Capture the cell that displays the provided text and extract its (X, Y) central coordinate. 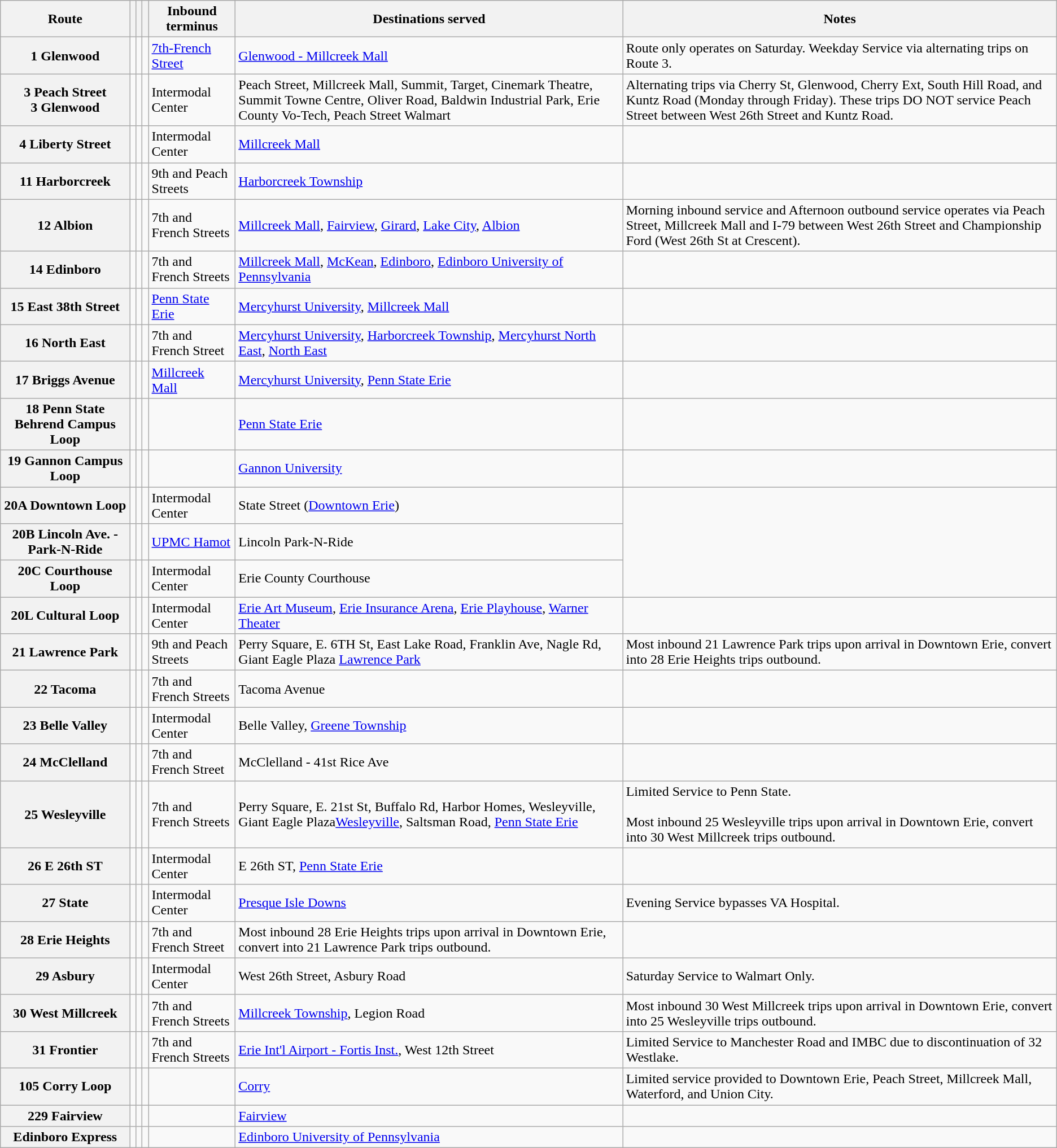
24 McClelland (65, 762)
Edinboro University of Pennsylvania (429, 1137)
Mercyhurst University, Millcreek Mall (429, 306)
UPMC Hamot (192, 542)
Lincoln Park-N-Ride (429, 542)
Perry Square, E. 21st St, Buffalo Rd, Harbor Homes, Wesleyville, Giant Eagle PlazaWesleyville, Saltsman Road, Penn State Erie (429, 814)
State Street (Downtown Erie) (429, 505)
Saturday Service to Walmart Only. (840, 976)
20L Cultural Loop (65, 615)
Destinations served (429, 19)
229 Fairview (65, 1116)
Erie Int'l Airport - Fortis Inst., West 12th Street (429, 1050)
Presque Isle Downs (429, 903)
Inbound terminus (192, 19)
Glenwood - Millcreek Mall (429, 55)
Mercyhurst University, Penn State Erie (429, 379)
15 East 38th Street (65, 306)
12 Albion (65, 225)
27 State (65, 903)
1 Glenwood (65, 55)
28 Erie Heights (65, 939)
E 26th ST, Penn State Erie (429, 866)
Most inbound 28 Erie Heights trips upon arrival in Downtown Erie, convert into 21 Lawrence Park trips outbound. (429, 939)
Erie Art Museum, Erie Insurance Arena, Erie Playhouse, Warner Theater (429, 615)
Notes (840, 19)
Limited Service to Penn State. Most inbound 25 Wesleyville trips upon arrival in Downtown Erie, convert into 30 West Millcreek trips outbound. (840, 814)
25 Wesleyville (65, 814)
23 Belle Valley (65, 726)
Gannon University (429, 468)
Limited Service to Manchester Road and IMBC due to discontinuation of 32 Westlake. (840, 1050)
16 North East (65, 343)
11 Harborcreek (65, 181)
30 West Millcreek (65, 1013)
Belle Valley, Greene Township (429, 726)
McClelland - 41st Rice Ave (429, 762)
Route (65, 19)
18 Penn State Behrend Campus Loop (65, 424)
Mercyhurst University, Harborcreek Township, Mercyhurst North East, North East (429, 343)
21 Lawrence Park (65, 652)
105 Corry Loop (65, 1086)
19 Gannon Campus Loop (65, 468)
4 Liberty Street (65, 144)
Limited service provided to Downtown Erie, Peach Street, Millcreek Mall, Waterford, and Union City. (840, 1086)
Millcreek Mall, McKean, Edinboro, Edinboro University of Pennsylvania (429, 270)
14 Edinboro (65, 270)
Corry (429, 1086)
Route only operates on Saturday. Weekday Service via alternating trips on Route 3. (840, 55)
26 E 26th ST (65, 866)
Millcreek Township, Legion Road (429, 1013)
Harborcreek Township (429, 181)
Fairview (429, 1116)
31 Frontier (65, 1050)
20C Courthouse Loop (65, 579)
West 26th Street, Asbury Road (429, 976)
20B Lincoln Ave. - Park-N-Ride (65, 542)
Evening Service bypasses VA Hospital. (840, 903)
Most inbound 30 West Millcreek trips upon arrival in Downtown Erie, convert into 25 Wesleyville trips outbound. (840, 1013)
3 Peach Street3 Glenwood (65, 100)
Most inbound 21 Lawrence Park trips upon arrival in Downtown Erie, convert into 28 Erie Heights trips outbound. (840, 652)
17 Briggs Avenue (65, 379)
Edinboro Express (65, 1137)
Perry Square, E. 6TH St, East Lake Road, Franklin Ave, Nagle Rd, Giant Eagle Plaza Lawrence Park (429, 652)
29 Asbury (65, 976)
Millcreek Mall, Fairview, Girard, Lake City, Albion (429, 225)
7th-French Street (192, 55)
Erie County Courthouse (429, 579)
20A Downtown Loop (65, 505)
Tacoma Avenue (429, 689)
22 Tacoma (65, 689)
